Detect which cell encompasses the target text, then output its (X, Y) center coordinate. 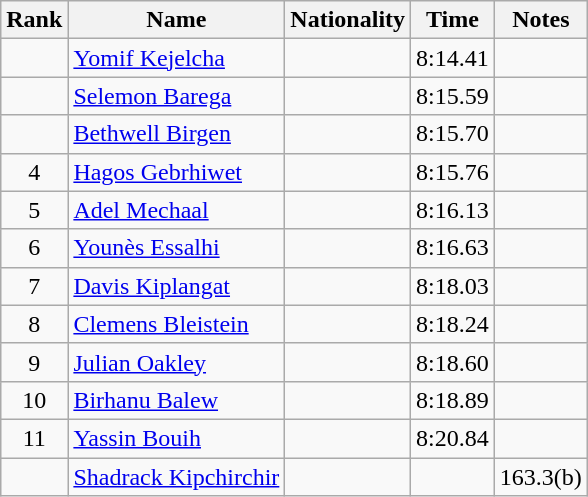
11 (34, 438)
Birhanu Balew (176, 400)
8 (34, 324)
8:15.76 (453, 172)
8:18.03 (453, 286)
9 (34, 362)
Adel Mechaal (176, 210)
Clemens Bleistein (176, 324)
Bethwell Birgen (176, 134)
Nationality (348, 20)
8:15.70 (453, 134)
Younès Essalhi (176, 248)
7 (34, 286)
Rank (34, 20)
163.3(b) (540, 477)
8:18.24 (453, 324)
Hagos Gebrhiwet (176, 172)
8:18.89 (453, 400)
6 (34, 248)
8:18.60 (453, 362)
Yomif Kejelcha (176, 58)
8:16.13 (453, 210)
Name (176, 20)
Notes (540, 20)
8:20.84 (453, 438)
8:14.41 (453, 58)
Time (453, 20)
Yassin Bouih (176, 438)
Shadrack Kipchirchir (176, 477)
Julian Oakley (176, 362)
10 (34, 400)
5 (34, 210)
8:16.63 (453, 248)
4 (34, 172)
8:15.59 (453, 96)
Davis Kiplangat (176, 286)
Selemon Barega (176, 96)
